Detect which cell encompasses the target text, then output its [x, y] center coordinate. 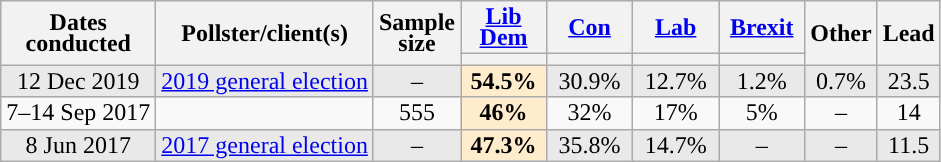
Lead [908, 33]
12.7% [676, 81]
0.7% [841, 81]
Brexit [762, 28]
Con [590, 28]
30.9% [590, 81]
14.7% [676, 145]
Lab [676, 28]
17% [676, 113]
2017 general election [265, 145]
47.3% [504, 145]
5% [762, 113]
Other [841, 33]
555 [416, 113]
2019 general election [265, 81]
Samplesize [416, 33]
46% [504, 113]
11.5 [908, 145]
8 Jun 2017 [78, 145]
Datesconducted [78, 33]
12 Dec 2019 [78, 81]
23.5 [908, 81]
14 [908, 113]
Lib Dem [504, 28]
54.5% [504, 81]
35.8% [590, 145]
32% [590, 113]
Pollster/client(s) [265, 33]
7–14 Sep 2017 [78, 113]
1.2% [762, 81]
